Find where the given text appears and provide that cell's center as (x, y) coordinate. 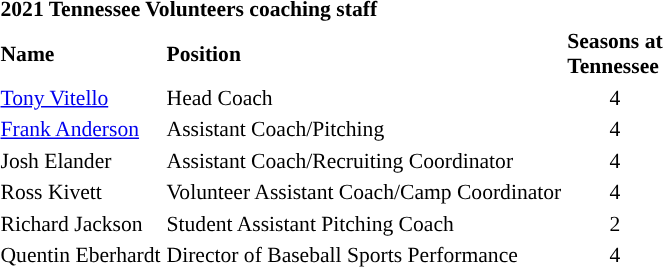
Head Coach (364, 98)
Volunteer Assistant Coach/Camp Coordinator (364, 192)
Position (364, 53)
Assistant Coach/Pitching (364, 129)
Student Assistant Pitching Coach (364, 224)
Assistant Coach/Recruiting Coordinator (364, 160)
